Determine the [X, Y] coordinate at the center of the cell enclosing the given text.  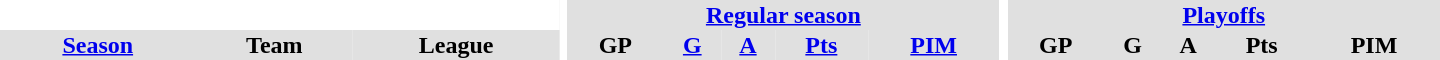
Team [274, 45]
Season [98, 45]
Regular season [783, 15]
League [456, 45]
Playoffs [1224, 15]
